Scan for the cell matching the given text and deliver its (x, y) coordinate at center. 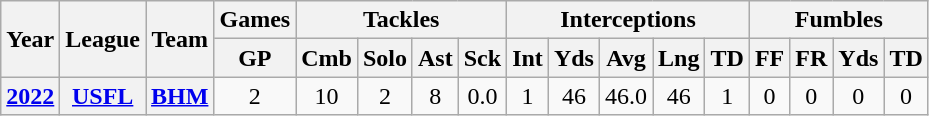
Interceptions (628, 20)
10 (327, 96)
Games (255, 20)
8 (435, 96)
Cmb (327, 58)
46.0 (626, 96)
2022 (30, 96)
League (103, 39)
BHM (180, 96)
Tackles (402, 20)
Avg (626, 58)
FF (769, 58)
Int (528, 58)
Solo (384, 58)
Sck (482, 58)
Ast (435, 58)
Team (180, 39)
Fumbles (838, 20)
Lng (679, 58)
GP (255, 58)
USFL (103, 96)
0.0 (482, 96)
FR (812, 58)
Year (30, 39)
